Provide the [X, Y] coordinate of the cell's center where the given text is located.  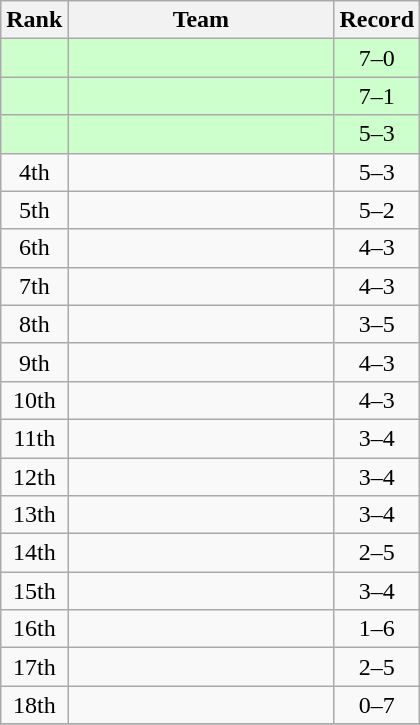
7th [34, 286]
5th [34, 210]
6th [34, 248]
11th [34, 438]
16th [34, 629]
15th [34, 591]
8th [34, 324]
Rank [34, 20]
4th [34, 172]
5–2 [377, 210]
3–5 [377, 324]
1–6 [377, 629]
9th [34, 362]
0–7 [377, 705]
7–0 [377, 58]
7–1 [377, 96]
18th [34, 705]
12th [34, 477]
10th [34, 400]
Team [201, 20]
Record [377, 20]
17th [34, 667]
13th [34, 515]
14th [34, 553]
